Extract the (x, y) coordinate from the center of the cell holding the provided text.  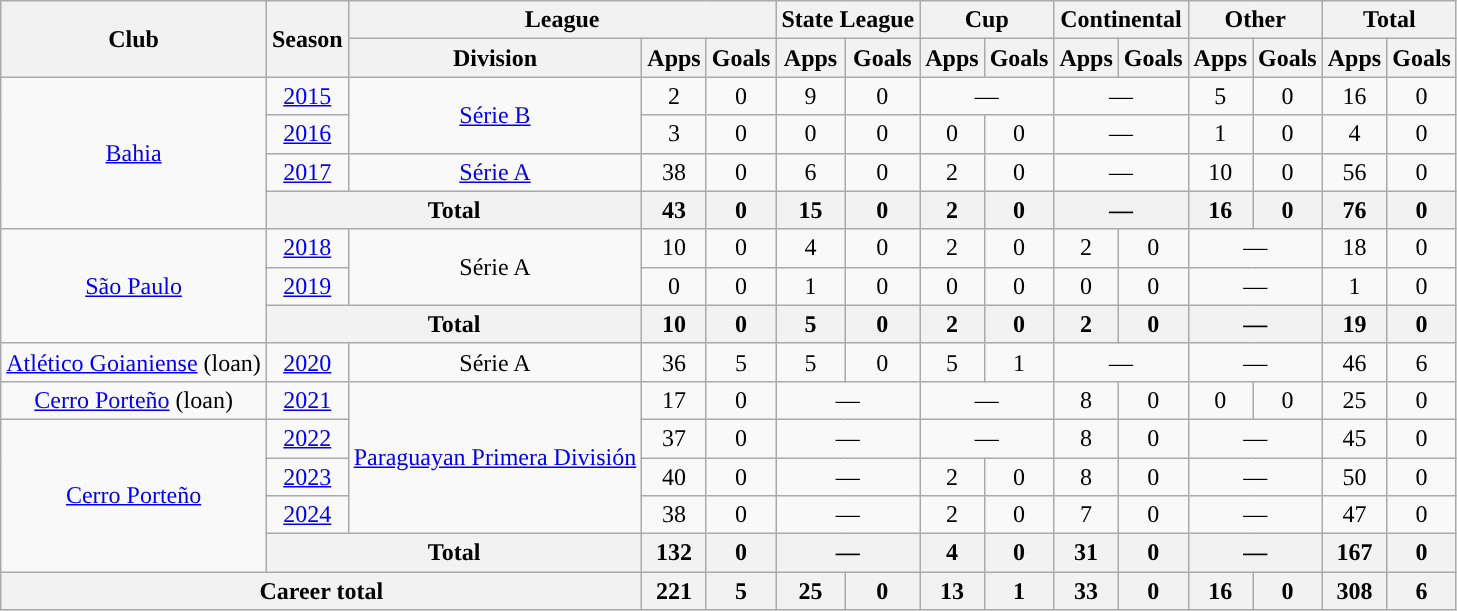
Atlético Goianiense (loan) (134, 362)
221 (674, 591)
56 (1354, 172)
46 (1354, 362)
36 (674, 362)
State League (848, 20)
Other (1255, 20)
7 (1086, 515)
132 (674, 553)
40 (674, 477)
2022 (307, 438)
45 (1354, 438)
76 (1354, 210)
Paraguayan Primera División (495, 457)
2017 (307, 172)
43 (674, 210)
League (562, 20)
2024 (307, 515)
33 (1086, 591)
37 (674, 438)
São Paulo (134, 286)
9 (810, 96)
Cerro Porteño (loan) (134, 400)
Cup (987, 20)
Season (307, 39)
50 (1354, 477)
167 (1354, 553)
3 (674, 134)
Career total (322, 591)
19 (1354, 324)
18 (1354, 248)
Club (134, 39)
Cerro Porteño (134, 495)
13 (952, 591)
2015 (307, 96)
2019 (307, 286)
Série B (495, 115)
31 (1086, 553)
Bahia (134, 153)
Continental (1121, 20)
308 (1354, 591)
2018 (307, 248)
2016 (307, 134)
47 (1354, 515)
15 (810, 210)
2023 (307, 477)
2020 (307, 362)
17 (674, 400)
2021 (307, 400)
Division (495, 58)
